For the text-containing cell, return its midpoint in (X, Y) coordinate format. 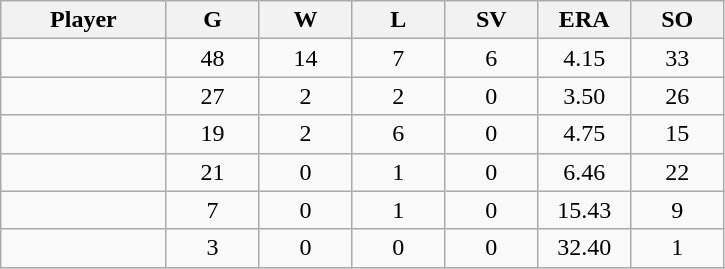
27 (212, 96)
48 (212, 58)
33 (678, 58)
4.75 (584, 134)
21 (212, 172)
19 (212, 134)
6.46 (584, 172)
SO (678, 20)
4.15 (584, 58)
3 (212, 248)
9 (678, 210)
32.40 (584, 248)
26 (678, 96)
ERA (584, 20)
15 (678, 134)
14 (306, 58)
3.50 (584, 96)
22 (678, 172)
15.43 (584, 210)
SV (492, 20)
L (398, 20)
W (306, 20)
G (212, 20)
Player (84, 20)
